Search for the cell housing the specified text and yield its (x, y) center coordinate. 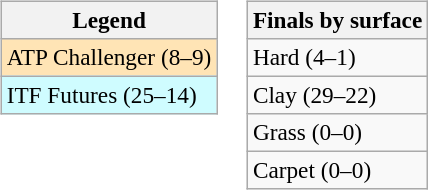
ATP Challenger (8–9) (108, 57)
Legend (108, 20)
Carpet (0–0) (337, 171)
Clay (29–22) (337, 95)
Grass (0–0) (337, 133)
Finals by surface (337, 20)
ITF Futures (25–14) (108, 95)
Hard (4–1) (337, 57)
